Return (x, y) of the center of cell containing provided text 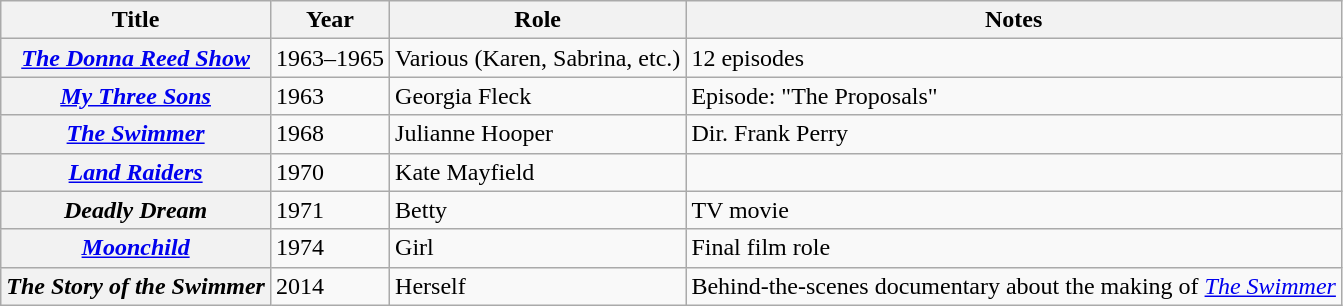
Various (Karen, Sabrina, etc.) (538, 58)
Girl (538, 248)
1974 (330, 248)
Georgia Fleck (538, 96)
1968 (330, 134)
The Story of the Swimmer (136, 286)
Year (330, 20)
Moonchild (136, 248)
1963 (330, 96)
Role (538, 20)
Title (136, 20)
1971 (330, 210)
My Three Sons (136, 96)
Dir. Frank Perry (1014, 134)
Betty (538, 210)
Episode: "The Proposals" (1014, 96)
Final film role (1014, 248)
Julianne Hooper (538, 134)
12 episodes (1014, 58)
The Swimmer (136, 134)
2014 (330, 286)
1970 (330, 172)
Behind-the-scenes documentary about the making of The Swimmer (1014, 286)
Notes (1014, 20)
Land Raiders (136, 172)
Herself (538, 286)
TV movie (1014, 210)
Kate Mayfield (538, 172)
1963–1965 (330, 58)
The Donna Reed Show (136, 58)
Deadly Dream (136, 210)
